Scan for the cell matching the given text and deliver its (X, Y) coordinate at center. 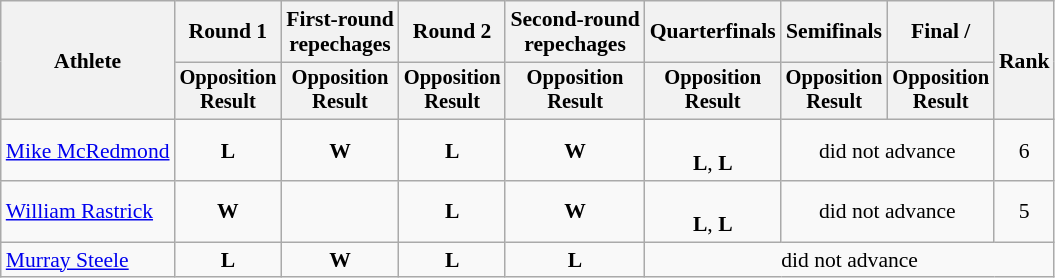
Round 1 (228, 32)
Murray Steele (88, 260)
Athlete (88, 60)
Round 2 (452, 32)
Mike McRedmond (88, 150)
Quarterfinals (713, 32)
First-roundrepechages (340, 32)
5 (1024, 212)
Final / (940, 32)
Rank (1024, 60)
Second-roundrepechages (574, 32)
William Rastrick (88, 212)
6 (1024, 150)
Semifinals (834, 32)
